From the cell containing the given text, extract its center point as [x, y] coordinate. 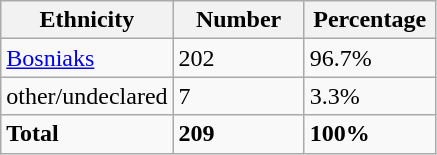
Total [87, 134]
Bosniaks [87, 58]
100% [370, 134]
7 [238, 96]
other/undeclared [87, 96]
202 [238, 58]
Ethnicity [87, 20]
209 [238, 134]
Percentage [370, 20]
Number [238, 20]
3.3% [370, 96]
96.7% [370, 58]
